For the text-containing cell, return its midpoint in (X, Y) coordinate format. 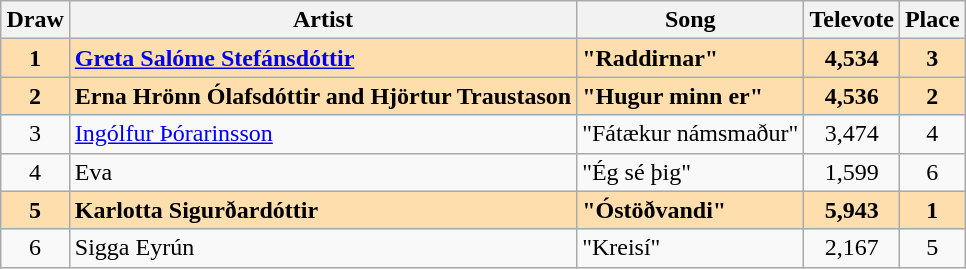
Sigga Eyrún (322, 248)
5,943 (852, 210)
1,599 (852, 172)
2,167 (852, 248)
"Hugur minn er" (690, 96)
3,474 (852, 134)
Place (932, 20)
Karlotta Sigurðardóttir (322, 210)
Greta Salóme Stefánsdóttir (322, 58)
"Óstöðvandi" (690, 210)
Artist (322, 20)
"Fátækur námsmaður" (690, 134)
Ingólfur Þórarinsson (322, 134)
"Kreisí" (690, 248)
Televote (852, 20)
4,536 (852, 96)
"Ég sé þig" (690, 172)
"Raddirnar" (690, 58)
Erna Hrönn Ólafsdóttir and Hjörtur Traustason (322, 96)
Eva (322, 172)
Draw (35, 20)
Song (690, 20)
4,534 (852, 58)
